From the cell containing the given text, extract its center point as (X, Y) coordinate. 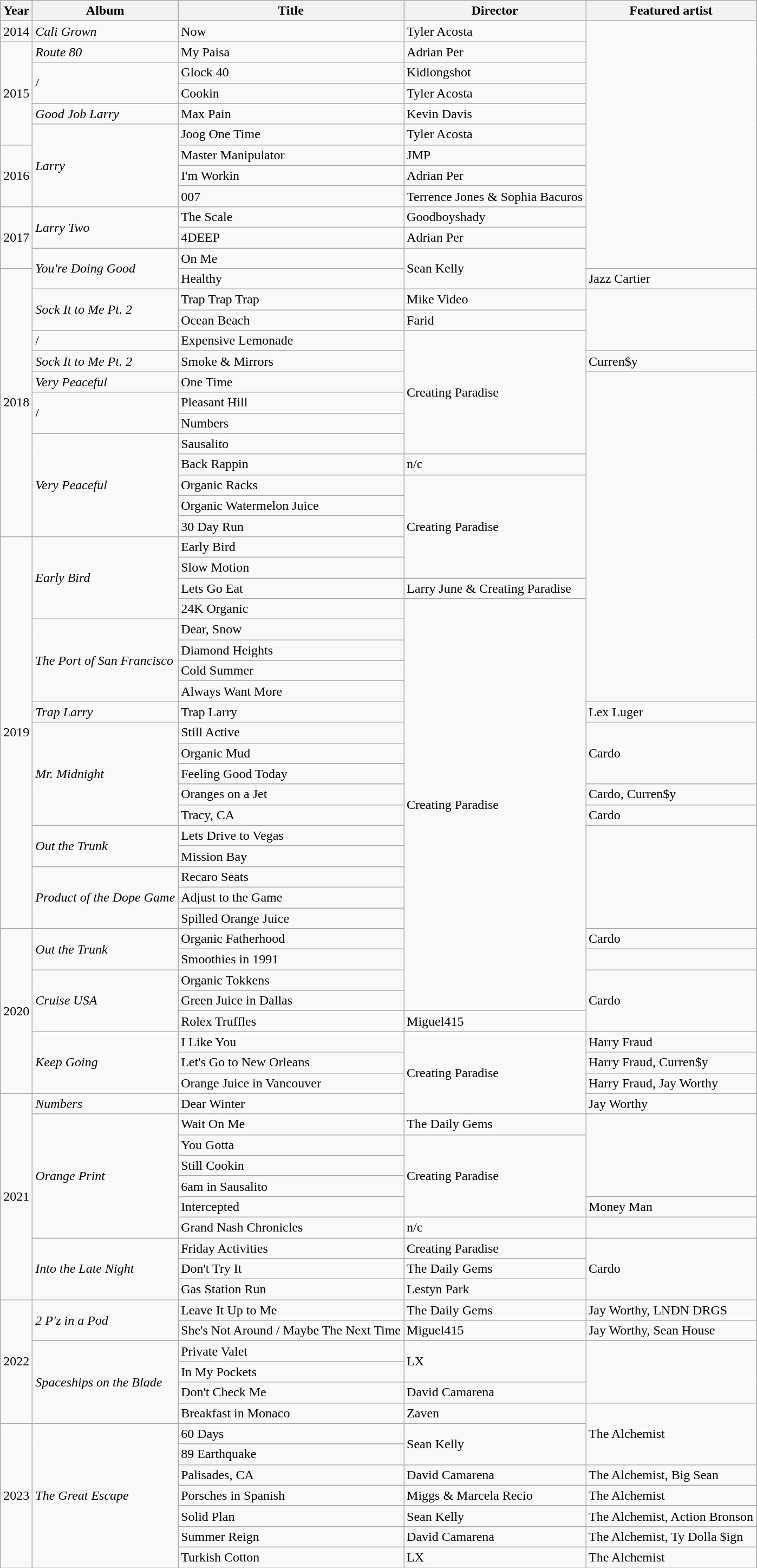
Gas Station Run (291, 1290)
Always Want More (291, 691)
Larry June & Creating Paradise (495, 588)
Dear Winter (291, 1104)
Turkish Cotton (291, 1557)
Cold Summer (291, 671)
The Alchemist, Big Sean (671, 1475)
Solid Plan (291, 1516)
2018 (16, 403)
Smoothies in 1991 (291, 960)
4DEEP (291, 237)
Let's Go to New Orleans (291, 1062)
60 Days (291, 1434)
Healthy (291, 279)
Lex Luger (671, 712)
Summer Reign (291, 1537)
Breakfast in Monaco (291, 1413)
6am in Sausalito (291, 1186)
Mr. Midnight (105, 774)
Spaceships on the Blade (105, 1382)
Joog One Time (291, 134)
Featured artist (671, 11)
2020 (16, 1011)
Smoke & Mirrors (291, 361)
Farid (495, 320)
Trap Trap Trap (291, 300)
Organic Mud (291, 753)
The Great Escape (105, 1495)
Slow Motion (291, 567)
Jay Worthy, LNDN DRGS (671, 1310)
Glock 40 (291, 73)
She's Not Around / Maybe The Next Time (291, 1331)
Mission Bay (291, 856)
Cali Grown (105, 31)
Porsches in Spanish (291, 1495)
Cookin (291, 93)
Jay Worthy (671, 1104)
2015 (16, 93)
You Gotta (291, 1145)
2017 (16, 237)
Goodboyshady (495, 217)
Organic Tokkens (291, 980)
Miggs & Marcela Recio (495, 1495)
Organic Racks (291, 485)
Adjust to the Game (291, 897)
89 Earthquake (291, 1454)
Title (291, 11)
Larry Two (105, 227)
The Alchemist, Action Bronson (671, 1516)
Leave It Up to Me (291, 1310)
Terrence Jones & Sophia Bacuros (495, 196)
Orange Juice in Vancouver (291, 1083)
Lestyn Park (495, 1290)
007 (291, 196)
Harry Fraud, Jay Worthy (671, 1083)
2022 (16, 1362)
Harry Fraud (671, 1042)
Lets Go Eat (291, 588)
Orange Print (105, 1176)
The Port of San Francisco (105, 660)
In My Pockets (291, 1372)
Lets Drive to Vegas (291, 835)
Expensive Lemonade (291, 341)
Route 80 (105, 52)
JMP (495, 155)
Album (105, 11)
Kevin Davis (495, 114)
Money Man (671, 1207)
Grand Nash Chronicles (291, 1227)
Tracy, CA (291, 815)
Dear, Snow (291, 630)
Max Pain (291, 114)
Organic Fatherhood (291, 939)
Jazz Cartier (671, 279)
Mike Video (495, 300)
Private Valet (291, 1351)
Jay Worthy, Sean House (671, 1331)
Year (16, 11)
30 Day Run (291, 526)
Curren$y (671, 361)
The Alchemist, Ty Dolla $ign (671, 1537)
You're Doing Good (105, 269)
2014 (16, 31)
Back Rappin (291, 464)
Rolex Truffles (291, 1021)
Green Juice in Dallas (291, 1001)
Intercepted (291, 1207)
Into the Late Night (105, 1268)
Recaro Seats (291, 877)
Palisades, CA (291, 1475)
Still Active (291, 733)
The Scale (291, 217)
My Paisa (291, 52)
Harry Fraud, Curren$y (671, 1062)
Director (495, 11)
Cruise USA (105, 1001)
2023 (16, 1495)
Pleasant Hill (291, 403)
Good Job Larry (105, 114)
Don't Try It (291, 1269)
I Like You (291, 1042)
Friday Activities (291, 1248)
Ocean Beach (291, 320)
Cardo, Curren$y (671, 794)
Organic Watermelon Juice (291, 506)
Zaven (495, 1413)
Wait On Me (291, 1124)
24K Organic (291, 609)
On Me (291, 258)
Product of the Dope Game (105, 897)
2021 (16, 1196)
One Time (291, 382)
I'm Workin (291, 176)
Diamond Heights (291, 650)
Master Manipulator (291, 155)
Larry (105, 165)
2019 (16, 733)
Don't Check Me (291, 1392)
Oranges on a Jet (291, 794)
Still Cookin (291, 1165)
Now (291, 31)
Spilled Orange Juice (291, 918)
Kidlongshot (495, 73)
Sausalito (291, 444)
2 P'z in a Pod (105, 1320)
Feeling Good Today (291, 774)
2016 (16, 176)
Keep Going (105, 1062)
